Provide the [X, Y] coordinate of the cell's center where the given text is located.  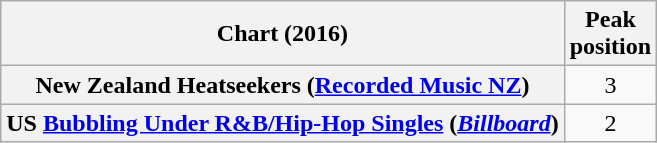
3 [610, 85]
New Zealand Heatseekers (Recorded Music NZ) [282, 85]
Chart (2016) [282, 34]
Peakposition [610, 34]
2 [610, 123]
US Bubbling Under R&B/Hip-Hop Singles (Billboard) [282, 123]
